Locate the cell with the specified text and output its (x, y) center coordinate. 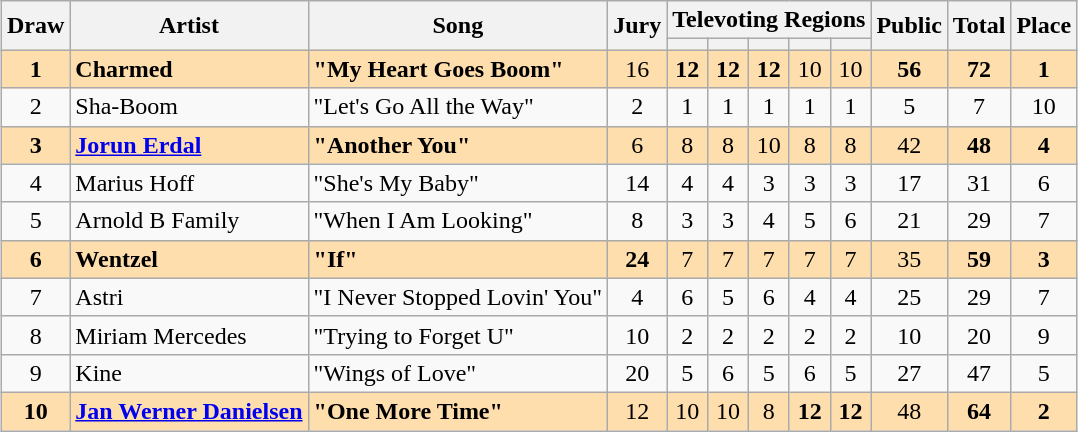
Arnold B Family (189, 221)
Jury (638, 26)
Jorun Erdal (189, 145)
14 (638, 183)
Marius Hoff (189, 183)
47 (979, 373)
"If" (458, 259)
Total (979, 26)
24 (638, 259)
Wentzel (189, 259)
"One More Time" (458, 411)
Televoting Regions (769, 20)
16 (638, 69)
25 (909, 297)
Miriam Mercedes (189, 335)
17 (909, 183)
Astri (189, 297)
"I Never Stopped Lovin' You" (458, 297)
"Trying to Forget U" (458, 335)
"Wings of Love" (458, 373)
42 (909, 145)
27 (909, 373)
"Let's Go All the Way" (458, 107)
Kine (189, 373)
31 (979, 183)
35 (909, 259)
Song (458, 26)
Jan Werner Danielsen (189, 411)
59 (979, 259)
"She's My Baby" (458, 183)
Draw (35, 26)
"My Heart Goes Boom" (458, 69)
64 (979, 411)
"When I Am Looking" (458, 221)
56 (909, 69)
"Another You" (458, 145)
Charmed (189, 69)
Public (909, 26)
Place (1044, 26)
Sha-Boom (189, 107)
Artist (189, 26)
21 (909, 221)
72 (979, 69)
